Capture the cell that displays the provided text and extract its [x, y] central coordinate. 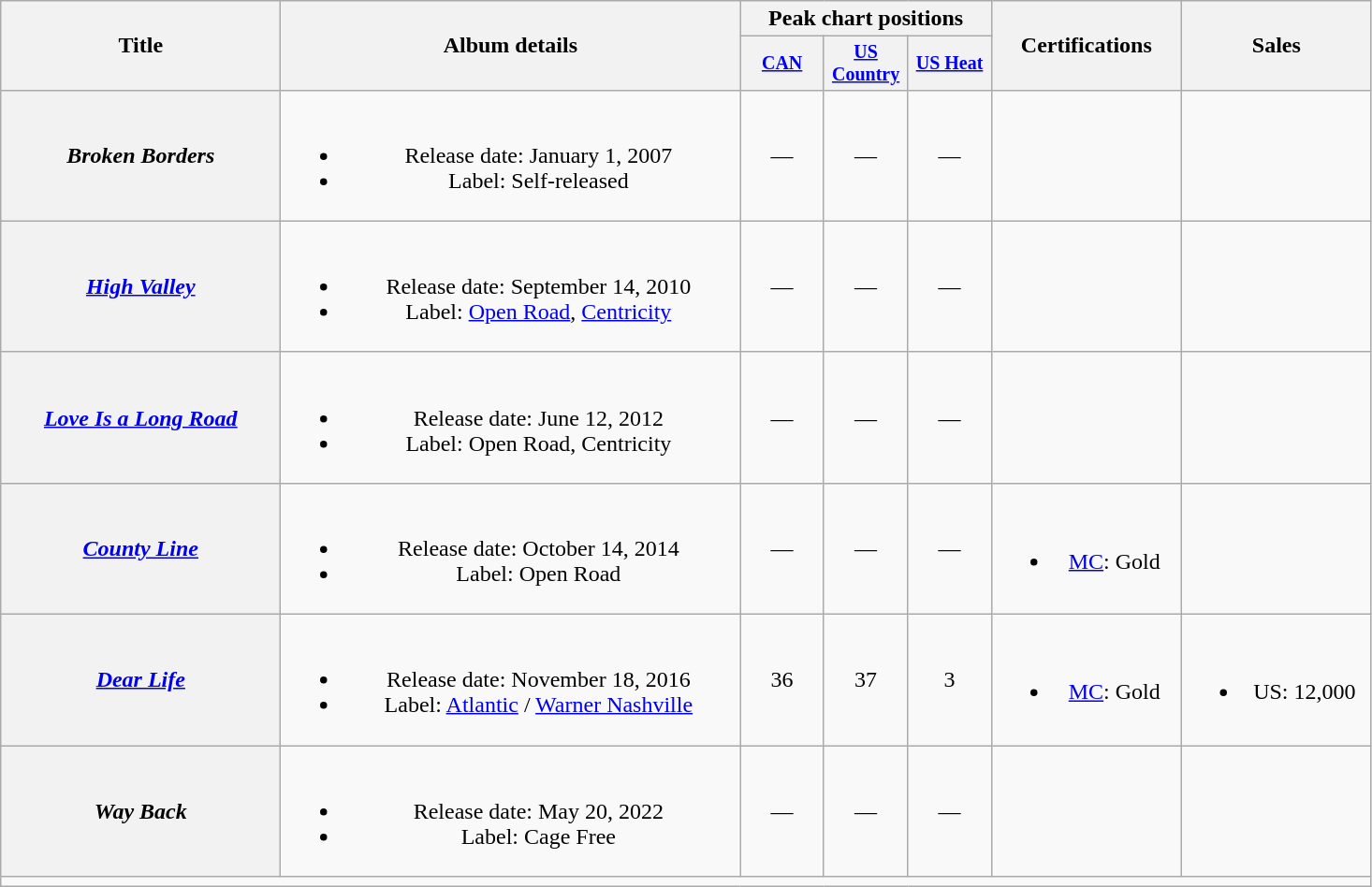
Way Back [140, 811]
Dear Life [140, 680]
US Country [865, 64]
Sales [1277, 46]
Broken Borders [140, 155]
Release date: May 20, 2022Label: Cage Free [511, 811]
Release date: October 14, 2014Label: Open Road [511, 548]
37 [865, 680]
Release date: November 18, 2016Label: Atlantic / Warner Nashville [511, 680]
CAN [782, 64]
Album details [511, 46]
County Line [140, 548]
Release date: September 14, 2010Label: Open Road, Centricity [511, 286]
Certifications [1086, 46]
Release date: January 1, 2007Label: Self-released [511, 155]
Peak chart positions [866, 19]
36 [782, 680]
High Valley [140, 286]
Release date: June 12, 2012Label: Open Road, Centricity [511, 417]
3 [949, 680]
Love Is a Long Road [140, 417]
Title [140, 46]
US Heat [949, 64]
US: 12,000 [1277, 680]
